Search for the cell housing the specified text and yield its [X, Y] center coordinate. 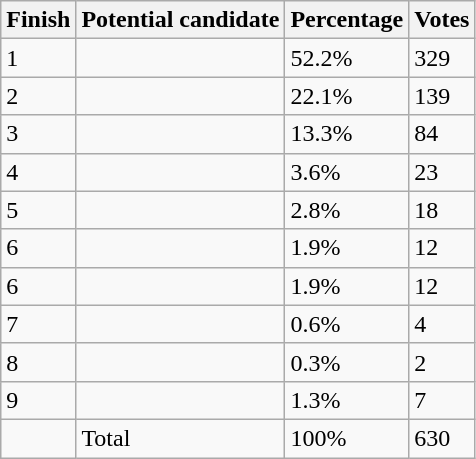
13.3% [347, 134]
22.1% [347, 96]
100% [347, 438]
Percentage [347, 20]
2.8% [347, 210]
1 [38, 58]
5 [38, 210]
9 [38, 400]
630 [442, 438]
3 [38, 134]
Finish [38, 20]
8 [38, 362]
1.3% [347, 400]
139 [442, 96]
Total [180, 438]
Potential candidate [180, 20]
84 [442, 134]
3.6% [347, 172]
52.2% [347, 58]
0.3% [347, 362]
Votes [442, 20]
0.6% [347, 324]
23 [442, 172]
18 [442, 210]
329 [442, 58]
